Find where the given text appears and provide that cell's center as (x, y) coordinate. 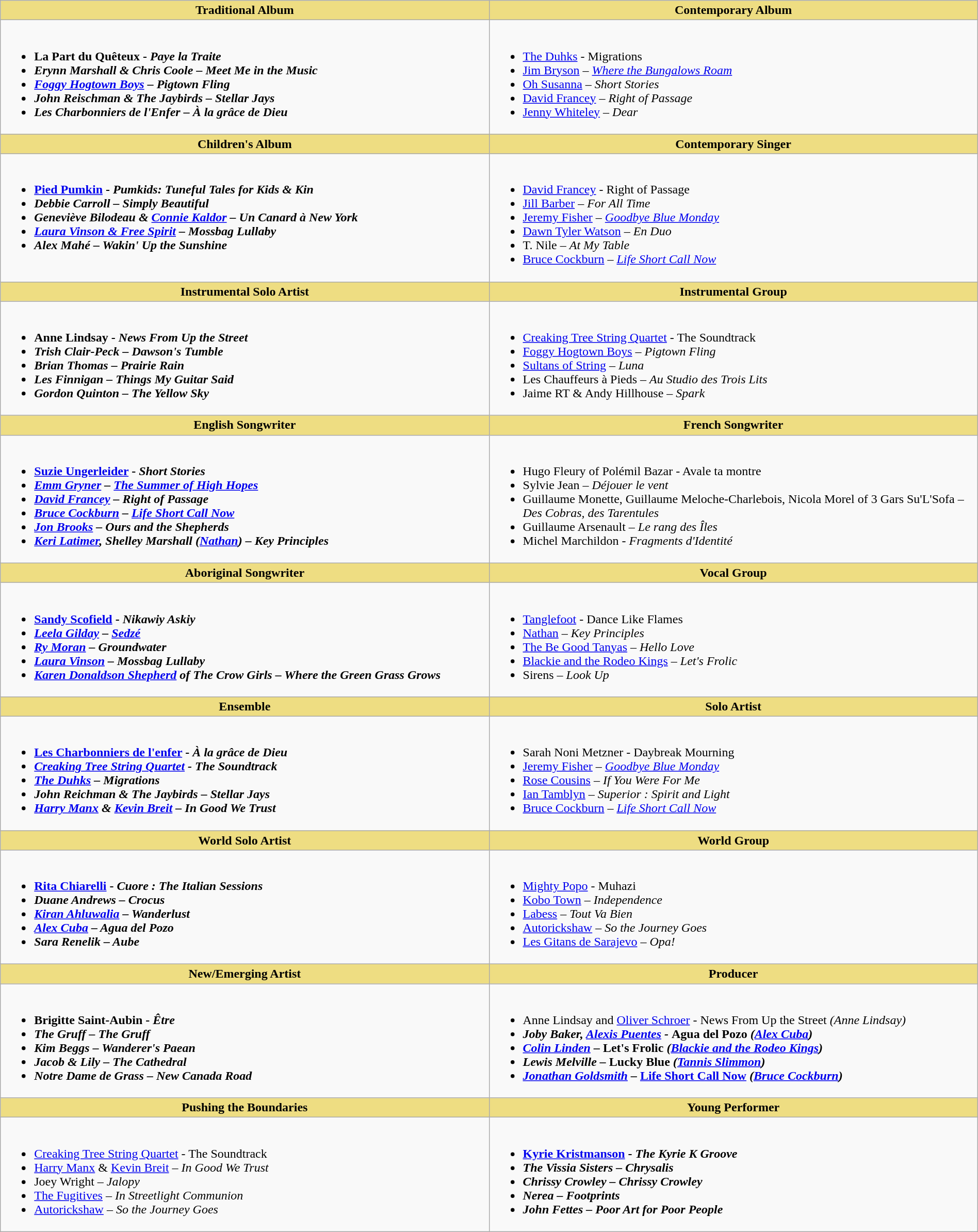
Pushing the Boundaries (244, 1108)
World Solo Artist (244, 840)
Brigitte Saint-Aubin - ÊtreThe Gruff – The GruffKim Beggs – Wanderer's PaeanJacob & Lily – The CathedralNotre Dame de Grass – New Canada Road (244, 1041)
Young Performer (733, 1108)
French Songwriter (733, 425)
English Songwriter (244, 425)
The Duhks - MigrationsJim Bryson – Where the Bungalows RoamOh Susanna – Short StoriesDavid Francey – Right of PassageJenny Whiteley – Dear (733, 77)
Instrumental Group (733, 291)
Ensemble (244, 706)
Tanglefoot - Dance Like FlamesNathan – Key PrinciplesThe Be Good Tanyas – Hello LoveBlackie and the Rodeo Kings – Let's FrolicSirens – Look Up (733, 640)
Mighty Popo - MuhaziKobo Town – IndependenceLabess – Tout Va BienAutorickshaw – So the Journey GoesLes Gitans de Sarajevo – Opa! (733, 907)
Solo Artist (733, 706)
Aboriginal Songwriter (244, 573)
Vocal Group (733, 573)
New/Emerging Artist (244, 974)
Contemporary Singer (733, 144)
World Group (733, 840)
Producer (733, 974)
Instrumental Solo Artist (244, 291)
Traditional Album (244, 10)
Children's Album (244, 144)
Rita Chiarelli - Cuore : The Italian SessionsDuane Andrews – CrocusKiran Ahluwalia – WanderlustAlex Cuba – Agua del PozoSara Renelik – Aube (244, 907)
Contemporary Album (733, 10)
